Provide the [x, y] coordinate of the cell's center where the given text is located.  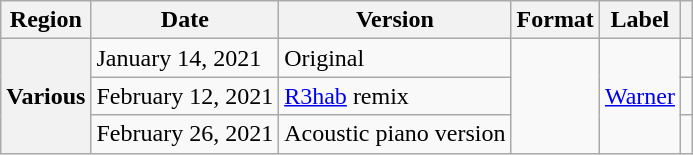
Original [395, 58]
Label [640, 20]
Date [185, 20]
February 26, 2021 [185, 134]
February 12, 2021 [185, 96]
Format [555, 20]
Various [46, 96]
R3hab remix [395, 96]
January 14, 2021 [185, 58]
Version [395, 20]
Region [46, 20]
Warner [640, 96]
Acoustic piano version [395, 134]
